Return [x, y] of the center of cell containing provided text 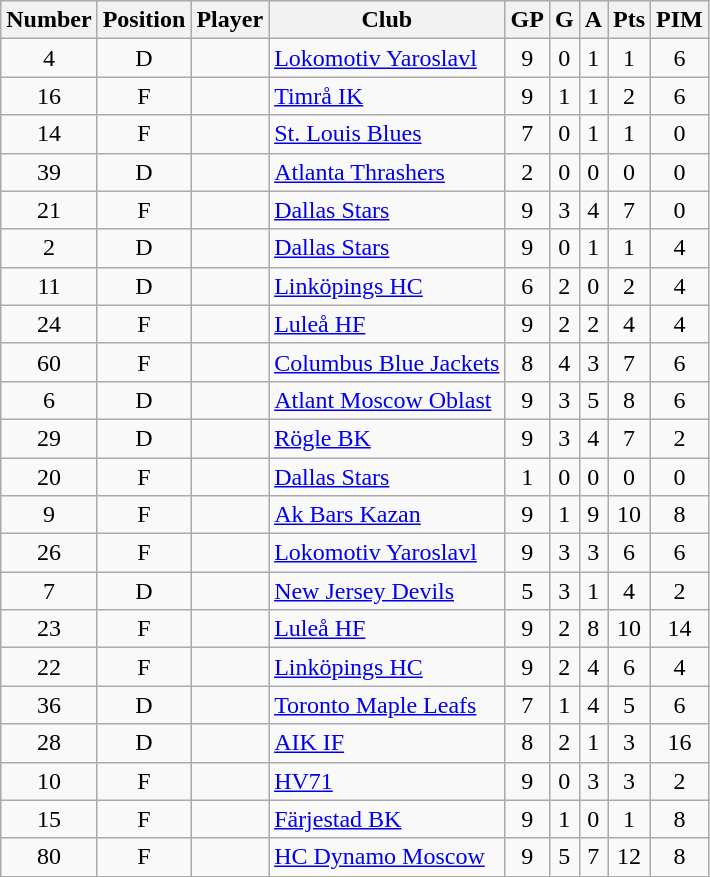
Position [144, 20]
Atlanta Thrashers [387, 172]
24 [49, 324]
Rögle BK [387, 438]
GP [527, 20]
Number [49, 20]
36 [49, 705]
23 [49, 629]
12 [630, 857]
28 [49, 743]
G [564, 20]
26 [49, 553]
80 [49, 857]
Player [230, 20]
St. Louis Blues [387, 134]
Ak Bars Kazan [387, 515]
22 [49, 667]
HC Dynamo Moscow [387, 857]
Pts [630, 20]
39 [49, 172]
15 [49, 819]
AIK IF [387, 743]
21 [49, 210]
20 [49, 477]
PIM [680, 20]
Toronto Maple Leafs [387, 705]
HV71 [387, 781]
Timrå IK [387, 96]
Färjestad BK [387, 819]
60 [49, 362]
Atlant Moscow Oblast [387, 400]
11 [49, 286]
Columbus Blue Jackets [387, 362]
New Jersey Devils [387, 591]
Club [387, 20]
A [593, 20]
29 [49, 438]
